From the cell containing the given text, extract its center point as (X, Y) coordinate. 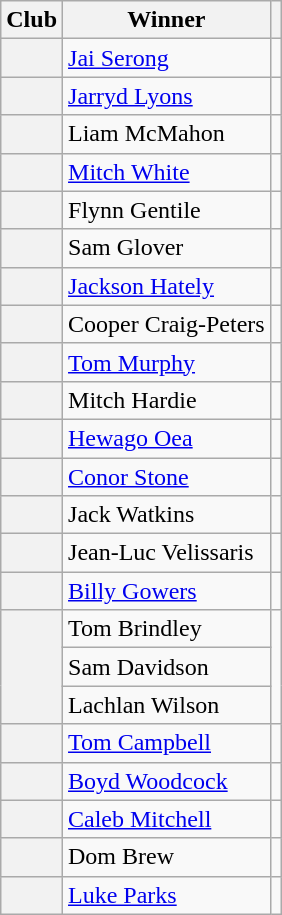
Jack Watkins (167, 515)
Conor Stone (167, 477)
Cooper Craig-Peters (167, 324)
Sam Davidson (167, 667)
Jai Serong (167, 58)
Lachlan Wilson (167, 705)
Tom Campbell (167, 743)
Mitch Hardie (167, 400)
Luke Parks (167, 895)
Dom Brew (167, 857)
Jarryd Lyons (167, 96)
Tom Murphy (167, 362)
Tom Brindley (167, 629)
Sam Glover (167, 248)
Billy Gowers (167, 591)
Mitch White (167, 172)
Jean-Luc Velissaris (167, 553)
Jackson Hately (167, 286)
Liam McMahon (167, 134)
Winner (167, 20)
Flynn Gentile (167, 210)
Caleb Mitchell (167, 819)
Club (32, 20)
Boyd Woodcock (167, 781)
Hewago Oea (167, 438)
